Provide the [x, y] coordinate of the cell's center where the given text is located.  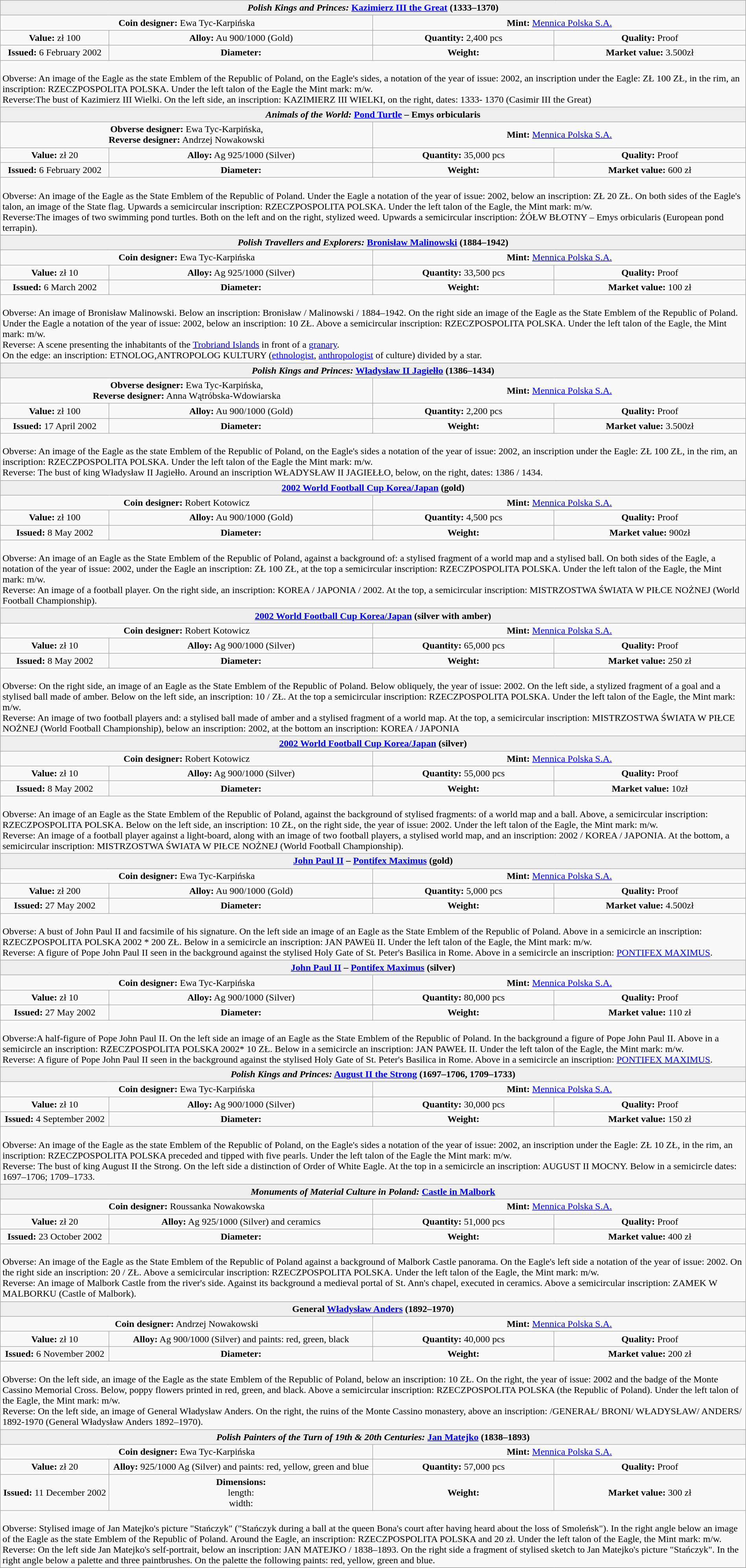
Quantity: 4,500 pcs [463, 518]
Dimensions: length: width: [241, 1492]
Market value: 400 zł [650, 1236]
Market value: 150 zł [650, 1119]
Market value: 900zł [650, 532]
Quantity: 30,000 pcs [463, 1104]
Quantity: 57,000 pcs [463, 1467]
Quantity: 33,500 pcs [463, 273]
2002 World Football Cup Korea/Japan (silver) [373, 744]
Market value: 600 zł [650, 170]
Obverse designer: Ewa Tyc-Karpińska, Reverse designer: Anna Wątróbska-Wdowiarska [186, 391]
Issued: 6 November 2002 [55, 1354]
Issued: 23 October 2002 [55, 1236]
Coin designer: Roussanka Nowakowska [186, 1207]
Alloy: 925/1000 Ag (Silver) and paints: red, yellow, green and blue [241, 1467]
Polish Kings and Princes: August II the Strong (1697–1706, 1709–1733) [373, 1074]
Quantity: 35,000 pcs [463, 155]
Coin designer: Andrzej Nowakowski [186, 1324]
General Władysław Anders (1892–1970) [373, 1309]
Market value: 110 zł [650, 1012]
2002 World Football Cup Korea/Japan (silver with amber) [373, 615]
Quantity: 2,200 pcs [463, 411]
Quantity: 40,000 pcs [463, 1339]
Quantity: 55,000 pcs [463, 774]
Alloy: Ag 925/1000 (Silver) and ceramics [241, 1222]
Monuments of Material Culture in Poland: Castle in Malbork [373, 1192]
Market value: 300 zł [650, 1492]
Quantity: 65,000 pcs [463, 645]
Market value: 200 zł [650, 1354]
Quantity: 5,000 pcs [463, 891]
John Paul II – Pontifex Maximus (silver) [373, 967]
John Paul II – Pontifex Maximus (gold) [373, 861]
Obverse designer: Ewa Tyc-Karpińska, Reverse designer: Andrzej Nowakowski [186, 135]
Quantity: 51,000 pcs [463, 1222]
Quantity: 80,000 pcs [463, 997]
Polish Kings and Princes: Władysław II Jagiełło (1386–1434) [373, 370]
Alloy: Ag 900/1000 (Silver) and paints: red, green, black [241, 1339]
Issued: 17 April 2002 [55, 426]
Issued: 4 September 2002 [55, 1119]
Value: zł 200 [55, 891]
Polish Travellers and Explorers: Bronisław Malinowski (1884–1942) [373, 242]
Polish Painters of the Turn of 19th & 20th Centuries: Jan Matejko (1838–1893) [373, 1437]
Issued: 6 March 2002 [55, 287]
Market value: 10zł [650, 789]
Issued: 11 December 2002 [55, 1492]
Market value: 250 zł [650, 660]
Quantity: 2,400 pcs [463, 38]
Market value: 4.500zł [650, 906]
Polish Kings and Princes: Kazimierz III the Great (1333–1370) [373, 8]
2002 World Football Cup Korea/Japan (gold) [373, 488]
Animals of the World: Pond Turtle – Emys orbicularis [373, 114]
Market value: 100 zł [650, 287]
